Output the (X, Y) coordinate of the center of the cell containing the given text.  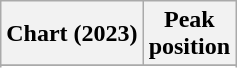
Chart (2023) (72, 34)
Peakposition (189, 34)
